Extract the [x, y] coordinate from the center of the cell holding the provided text.  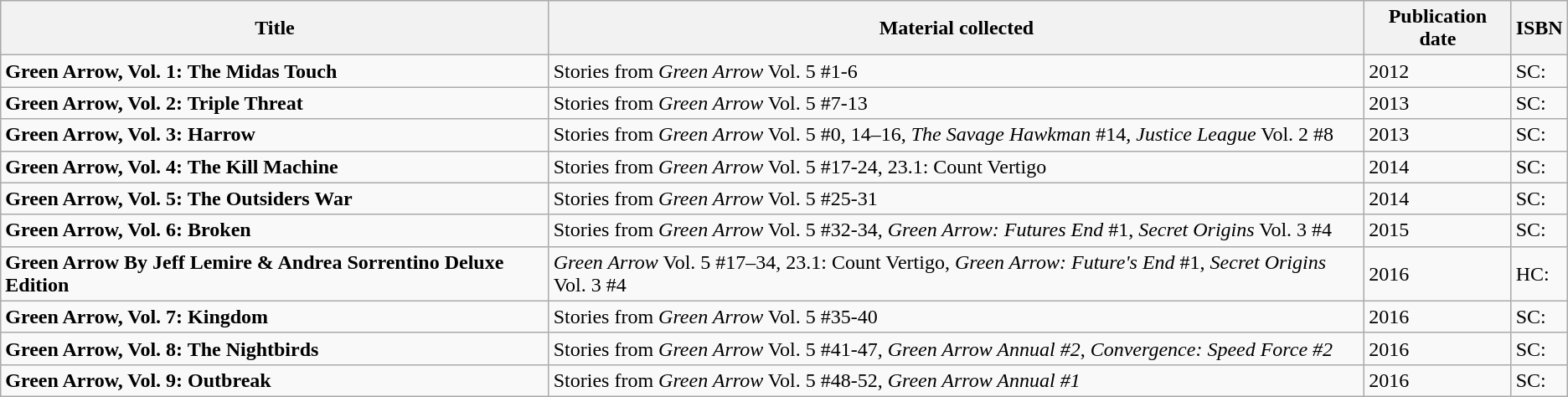
Green Arrow, Vol. 7: Kingdom [275, 317]
Title [275, 28]
2012 [1437, 71]
Publication date [1437, 28]
Green Arrow By Jeff Lemire & Andrea Sorrentino Deluxe Edition [275, 273]
Green Arrow, Vol. 4: The Kill Machine [275, 167]
Stories from Green Arrow Vol. 5 #35-40 [957, 317]
Stories from Green Arrow Vol. 5 #32-34, Green Arrow: Futures End #1, Secret Origins Vol. 3 #4 [957, 230]
HC: [1540, 273]
Green Arrow, Vol. 8: The Nightbirds [275, 348]
Stories from Green Arrow Vol. 5 #25-31 [957, 198]
Green Arrow, Vol. 1: The Midas Touch [275, 71]
ISBN [1540, 28]
Material collected [957, 28]
Green Arrow Vol. 5 #17–34, 23.1: Count Vertigo, Green Arrow: Future's End #1, Secret Origins Vol. 3 #4 [957, 273]
2015 [1437, 230]
Stories from Green Arrow Vol. 5 #1-6 [957, 71]
Green Arrow, Vol. 2: Triple Threat [275, 103]
Green Arrow, Vol. 3: Harrow [275, 135]
Green Arrow, Vol. 9: Outbreak [275, 380]
Green Arrow, Vol. 6: Broken [275, 230]
Green Arrow, Vol. 5: The Outsiders War [275, 198]
Stories from Green Arrow Vol. 5 #17-24, 23.1: Count Vertigo [957, 167]
Stories from Green Arrow Vol. 5 #7-13 [957, 103]
Stories from Green Arrow Vol. 5 #0, 14–16, The Savage Hawkman #14, Justice League Vol. 2 #8 [957, 135]
Stories from Green Arrow Vol. 5 #48-52, Green Arrow Annual #1 [957, 380]
Stories from Green Arrow Vol. 5 #41-47, Green Arrow Annual #2, Convergence: Speed Force #2 [957, 348]
